Scan for the cell matching the given text and deliver its (X, Y) coordinate at center. 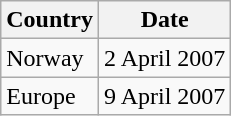
Country (50, 20)
9 April 2007 (164, 96)
Europe (50, 96)
2 April 2007 (164, 58)
Date (164, 20)
Norway (50, 58)
